For the text-containing cell, return its midpoint in [X, Y] coordinate format. 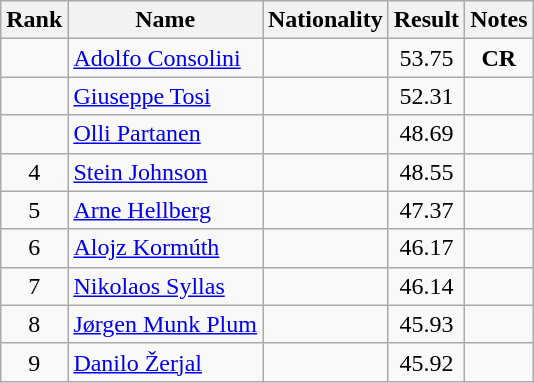
46.14 [426, 286]
CR [499, 58]
45.92 [426, 362]
53.75 [426, 58]
5 [34, 210]
Stein Johnson [166, 172]
Adolfo Consolini [166, 58]
Name [166, 20]
Jørgen Munk Plum [166, 324]
4 [34, 172]
Olli Partanen [166, 134]
Alojz Kormúth [166, 248]
Notes [499, 20]
Nikolaos Syllas [166, 286]
47.37 [426, 210]
9 [34, 362]
6 [34, 248]
8 [34, 324]
7 [34, 286]
Danilo Žerjal [166, 362]
Arne Hellberg [166, 210]
48.55 [426, 172]
Result [426, 20]
Giuseppe Tosi [166, 96]
Nationality [325, 20]
46.17 [426, 248]
48.69 [426, 134]
Rank [34, 20]
45.93 [426, 324]
52.31 [426, 96]
